Detect which cell encompasses the target text, then output its (X, Y) center coordinate. 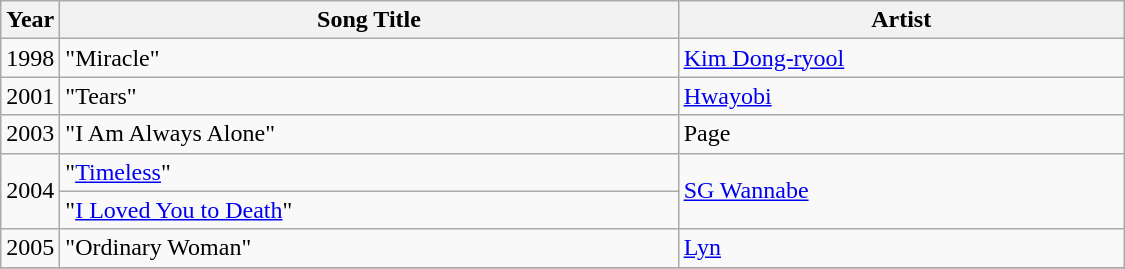
2004 (30, 191)
SG Wannabe (901, 191)
Artist (901, 20)
2003 (30, 134)
Lyn (901, 248)
"Timeless" (369, 172)
"Miracle" (369, 58)
1998 (30, 58)
Kim Dong-ryool (901, 58)
"Ordinary Woman" (369, 248)
Page (901, 134)
Year (30, 20)
2001 (30, 96)
Hwayobi (901, 96)
Song Title (369, 20)
"I Loved You to Death" (369, 210)
2005 (30, 248)
"I Am Always Alone" (369, 134)
"Tears" (369, 96)
